Identify which cell holds the provided text, then report its [x, y] central coordinate. 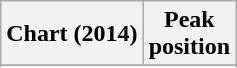
Peak position [189, 34]
Chart (2014) [72, 34]
